Detect which cell encompasses the target text, then output its [X, Y] center coordinate. 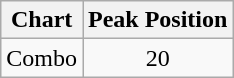
20 [157, 58]
Peak Position [157, 20]
Combo [42, 58]
Chart [42, 20]
